Return [X, Y] of the center of cell containing provided text 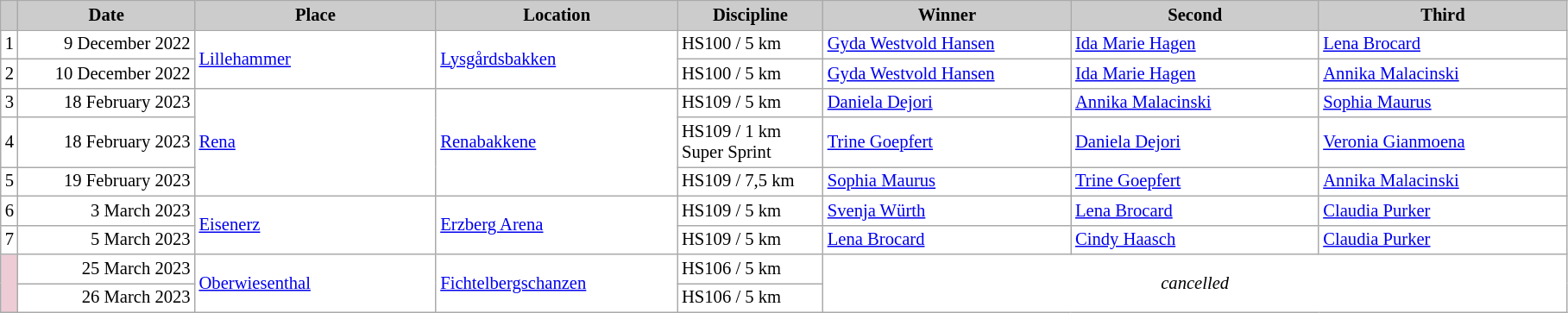
Oberwiesenthal [316, 283]
Lillehammer [316, 59]
26 March 2023 [107, 297]
Winner [948, 15]
Renabakkene [557, 141]
HS109 / 7,5 km [751, 181]
Fichtelbergschanzen [557, 283]
25 March 2023 [107, 268]
7 [9, 240]
Date [107, 15]
19 February 2023 [107, 181]
Veronia Gianmoena [1443, 142]
Erzberg Arena [557, 225]
Third [1443, 15]
2 [9, 73]
Location [557, 15]
Svenja Würth [948, 210]
Eisenerz [316, 225]
4 [9, 142]
3 March 2023 [107, 210]
cancelled [1195, 283]
Rena [316, 141]
HS109 / 1 km Super Sprint [751, 142]
Place [316, 15]
5 March 2023 [107, 240]
6 [9, 210]
Discipline [751, 15]
Lysgårdsbakken [557, 59]
1 [9, 44]
3 [9, 103]
5 [9, 181]
10 December 2022 [107, 73]
Cindy Haasch [1194, 240]
9 December 2022 [107, 44]
Second [1194, 15]
